Output the (x, y) coordinate of the center of the cell containing the given text.  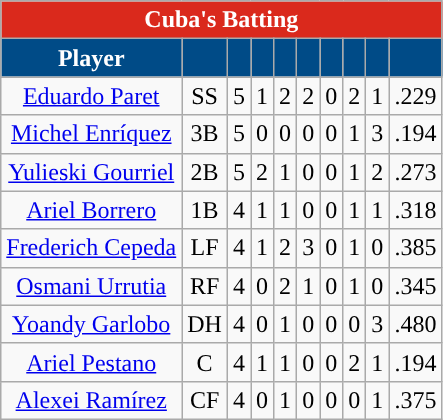
.375 (416, 400)
Yoandy Garlobo (92, 324)
LF (205, 248)
.480 (416, 324)
.229 (416, 96)
Frederich Cepeda (92, 248)
2B (205, 172)
SS (205, 96)
3B (205, 134)
.318 (416, 210)
Ariel Borrero (92, 210)
Alexei Ramírez (92, 400)
CF (205, 400)
Michel Enríquez (92, 134)
Player (92, 58)
1B (205, 210)
.345 (416, 286)
Ariel Pestano (92, 362)
Osmani Urrutia (92, 286)
RF (205, 286)
Cuba's Batting (222, 20)
.273 (416, 172)
.385 (416, 248)
Eduardo Paret (92, 96)
Yulieski Gourriel (92, 172)
DH (205, 324)
C (205, 362)
